For the text-containing cell, return its midpoint in (x, y) coordinate format. 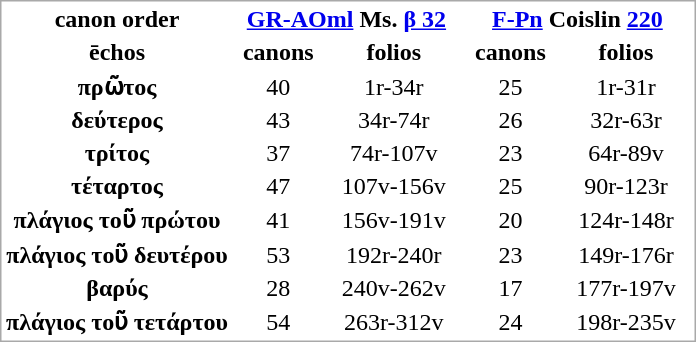
34r-74r (394, 120)
149r-176r (626, 254)
198r-235v (626, 322)
124r-148r (626, 220)
64r-89v (626, 153)
43 (278, 120)
28 (278, 288)
1r-31r (626, 86)
GR-AOml Ms. β 32 (346, 19)
1r-34r (394, 86)
βαρύς (118, 288)
90r-123r (626, 186)
πλάγιος τοῦ δευτέρου (118, 254)
54 (278, 322)
177r-197v (626, 288)
263r-312v (394, 322)
24 (510, 322)
192r-240r (394, 254)
40 (278, 86)
107v-156v (394, 186)
74r-107v (394, 153)
πλάγιος τοῦ πρώτου (118, 220)
32r-63r (626, 120)
ēchos (118, 53)
37 (278, 153)
canon order (118, 19)
F-Pn Coislin 220 (577, 19)
26 (510, 120)
δεύτερος (118, 120)
τρίτος (118, 153)
τέταρτος (118, 186)
20 (510, 220)
41 (278, 220)
156v-191v (394, 220)
πλάγιος τοῦ τετάρτου (118, 322)
240v-262v (394, 288)
47 (278, 186)
53 (278, 254)
17 (510, 288)
πρῶτος (118, 86)
